Capture the cell that displays the provided text and extract its [x, y] central coordinate. 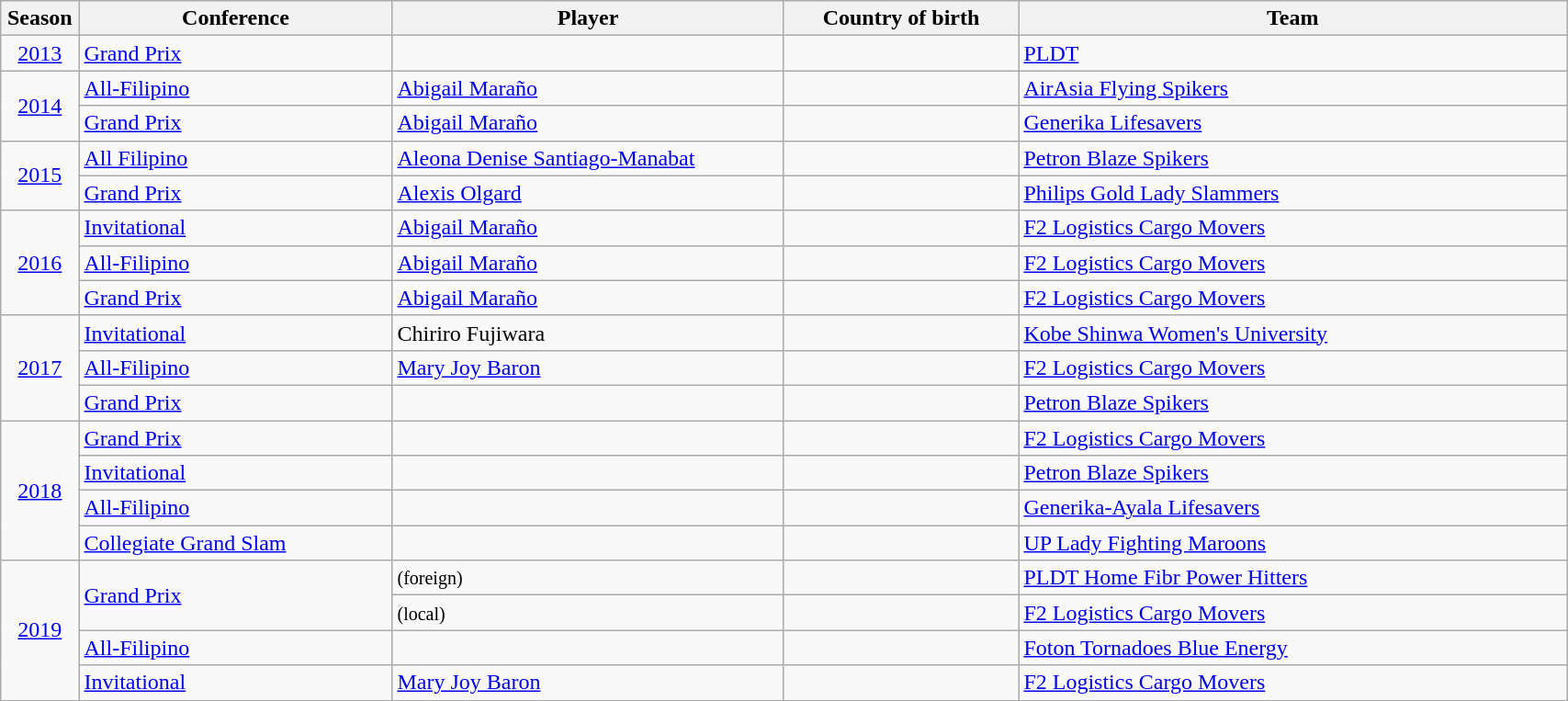
Team [1293, 18]
UP Lady Fighting Maroons [1293, 543]
2016 [40, 263]
2017 [40, 367]
All Filipino [235, 158]
Country of birth [901, 18]
2015 [40, 175]
2018 [40, 491]
Kobe Shinwa Women's University [1293, 333]
Conference [235, 18]
Collegiate Grand Slam [235, 543]
PLDT Home Fibr Power Hitters [1293, 578]
2014 [40, 106]
(local) [588, 613]
Foton Tornadoes Blue Energy [1293, 648]
2019 [40, 630]
Generika Lifesavers [1293, 123]
Generika-Ayala Lifesavers [1293, 508]
Player [588, 18]
Alexis Olgard [588, 193]
Philips Gold Lady Slammers [1293, 193]
Chiriro Fujiwara [588, 333]
2013 [40, 53]
(foreign) [588, 578]
AirAsia Flying Spikers [1293, 88]
Aleona Denise Santiago-Manabat [588, 158]
Season [40, 18]
PLDT [1293, 53]
